Locate the cell with the specified text and output its (X, Y) center coordinate. 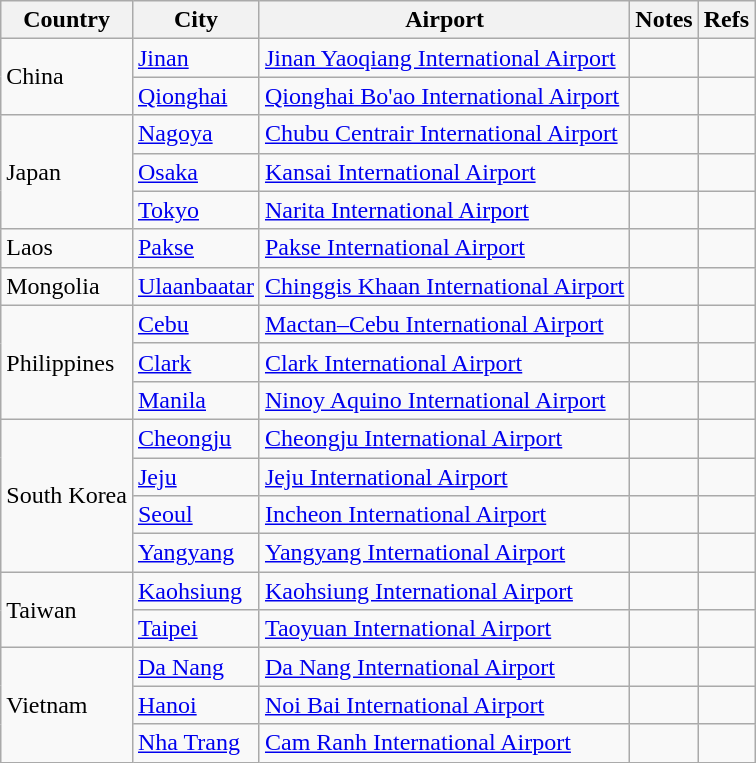
Clark International Airport (444, 362)
Noi Bai International Airport (444, 705)
Nagoya (196, 134)
Laos (67, 248)
Japan (67, 172)
Vietnam (67, 705)
Ninoy Aquino International Airport (444, 400)
Taoyuan International Airport (444, 629)
Jeju (196, 477)
China (67, 77)
Cheongju (196, 438)
Kaohsiung International Airport (444, 591)
Mactan–Cebu International Airport (444, 324)
Tokyo (196, 210)
Jinan Yaoqiang International Airport (444, 58)
Cheongju International Airport (444, 438)
Ulaanbaatar (196, 286)
Yangyang (196, 553)
Chinggis Khaan International Airport (444, 286)
Seoul (196, 515)
Da Nang International Airport (444, 667)
Pakse International Airport (444, 248)
City (196, 20)
Chubu Centrair International Airport (444, 134)
Taiwan (67, 610)
Country (67, 20)
Notes (664, 20)
Taipei (196, 629)
Cebu (196, 324)
South Korea (67, 495)
Kaohsiung (196, 591)
Cam Ranh International Airport (444, 743)
Nha Trang (196, 743)
Philippines (67, 362)
Jinan (196, 58)
Da Nang (196, 667)
Qionghai Bo'ao International Airport (444, 96)
Pakse (196, 248)
Narita International Airport (444, 210)
Qionghai (196, 96)
Jeju International Airport (444, 477)
Kansai International Airport (444, 172)
Hanoi (196, 705)
Airport (444, 20)
Mongolia (67, 286)
Clark (196, 362)
Incheon International Airport (444, 515)
Manila (196, 400)
Yangyang International Airport (444, 553)
Osaka (196, 172)
Refs (726, 20)
